For the text-containing cell, return its midpoint in [x, y] coordinate format. 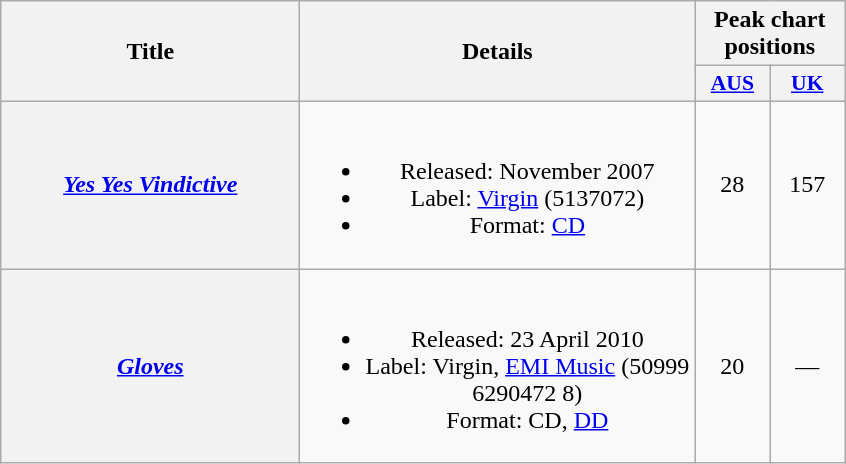
Title [150, 52]
Peak chart positions [770, 34]
Details [498, 52]
— [808, 365]
Gloves [150, 365]
Released: November 2007Label: Virgin (5137072)Format: CD [498, 184]
AUS [732, 84]
157 [808, 184]
Released: 23 April 2010Label: Virgin, EMI Music (50999 6290472 8)Format: CD, DD [498, 365]
20 [732, 365]
Yes Yes Vindictive [150, 184]
UK [808, 84]
28 [732, 184]
